Determine the (x, y) coordinate at the center of the cell enclosing the given text.  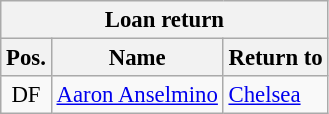
Chelsea (276, 95)
Loan return (164, 20)
Aaron Anselmino (137, 95)
Return to (276, 58)
Pos. (26, 58)
DF (26, 95)
Name (137, 58)
